Provide the [x, y] coordinate of the cell's center where the given text is located.  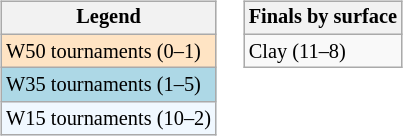
W15 tournaments (10–2) [108, 119]
Legend [108, 18]
W50 tournaments (0–1) [108, 51]
Finals by surface [323, 18]
Clay (11–8) [323, 51]
W35 tournaments (1–5) [108, 85]
